Provide the (X, Y) coordinate of the cell's center where the given text is located.  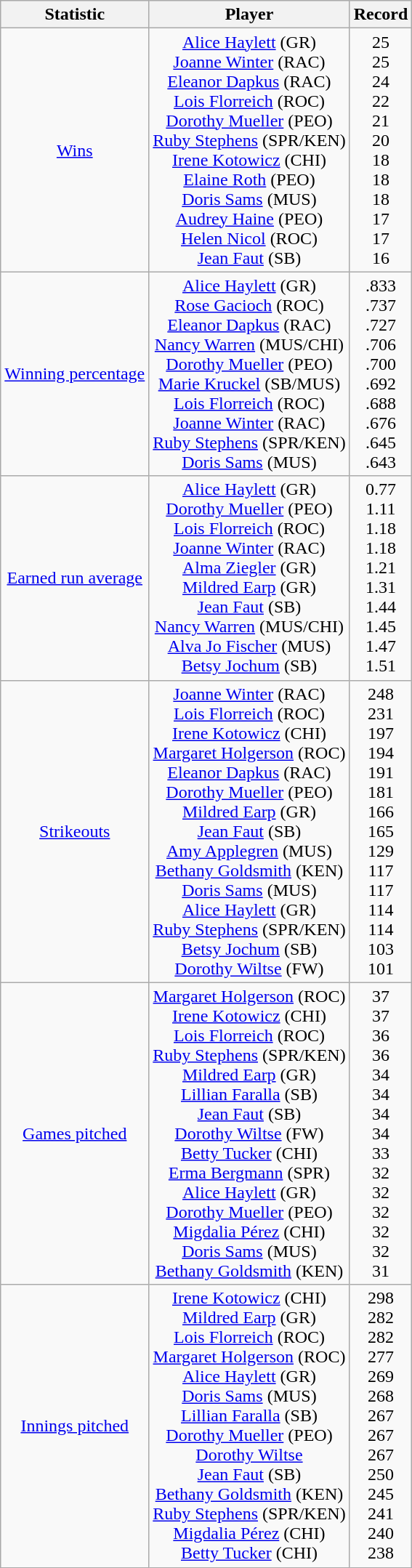
0.77 1.11 1.18 1.18 1.21 1.31 1.44 1.45 1.47 1.51 (381, 578)
.833 .737 .727 .706 .700 .692 .688 .676 .645 .643 (381, 373)
298 282 282 277 269 268 267 267 267 250 245 241 240 238 (381, 1426)
Strikeouts (75, 831)
Winning percentage (75, 373)
37 37 36 36 34 34 34 34 33 32 32 32 32 32 31 (381, 1133)
Statistic (75, 15)
Games pitched (75, 1133)
248 231 197 194 191 181 166 165 129 117 117 114 114 103 101 (381, 831)
Earned run average (75, 578)
Record (381, 15)
Innings pitched (75, 1426)
Wins (75, 150)
Player (249, 15)
25 25 24 22 21 20 18 18 18 17 17 16 (381, 150)
